From the cell containing the given text, extract its center point as (x, y) coordinate. 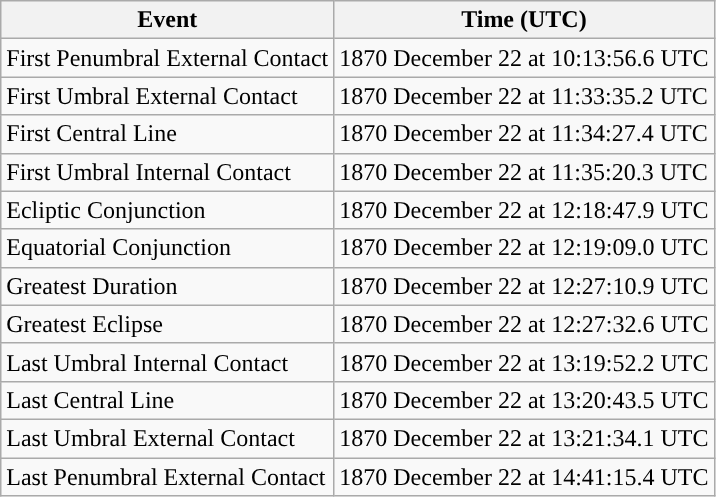
1870 December 22 at 10:13:56.6 UTC (524, 58)
1870 December 22 at 12:18:47.9 UTC (524, 210)
Last Umbral External Contact (168, 438)
1870 December 22 at 11:33:35.2 UTC (524, 96)
Last Umbral Internal Contact (168, 362)
First Umbral Internal Contact (168, 172)
1870 December 22 at 13:21:34.1 UTC (524, 438)
1870 December 22 at 11:34:27.4 UTC (524, 134)
Equatorial Conjunction (168, 248)
Last Penumbral External Contact (168, 477)
First Penumbral External Contact (168, 58)
1870 December 22 at 11:35:20.3 UTC (524, 172)
First Central Line (168, 134)
1870 December 22 at 14:41:15.4 UTC (524, 477)
Greatest Eclipse (168, 324)
1870 December 22 at 13:20:43.5 UTC (524, 400)
Event (168, 20)
1870 December 22 at 12:27:32.6 UTC (524, 324)
1870 December 22 at 12:19:09.0 UTC (524, 248)
Time (UTC) (524, 20)
1870 December 22 at 13:19:52.2 UTC (524, 362)
First Umbral External Contact (168, 96)
Greatest Duration (168, 286)
Ecliptic Conjunction (168, 210)
1870 December 22 at 12:27:10.9 UTC (524, 286)
Last Central Line (168, 400)
